Provide the (X, Y) coordinate of the cell's center where the given text is located.  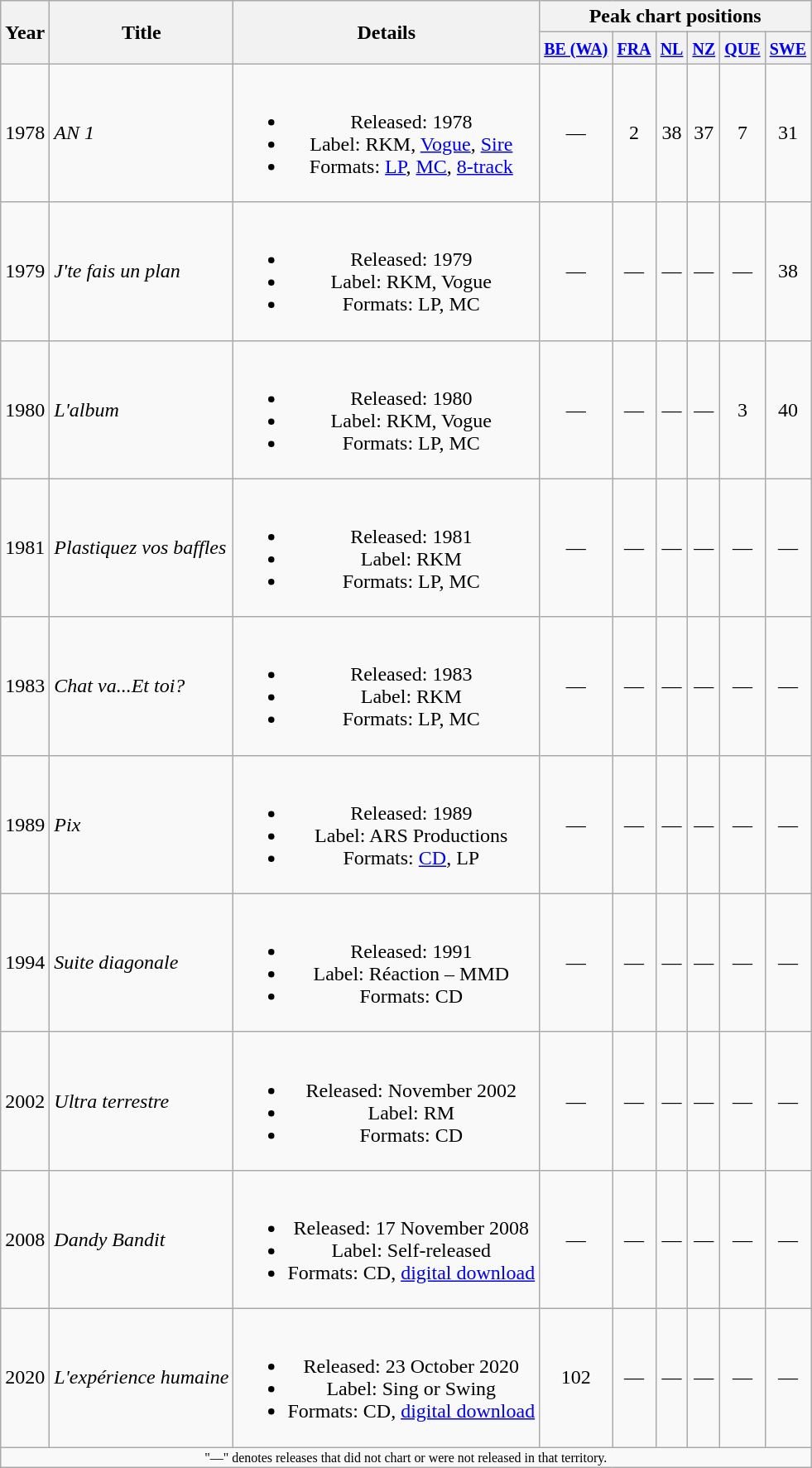
1980 (25, 409)
FRA (634, 48)
1979 (25, 272)
J'te fais un plan (142, 272)
Released: 1981Label: RKMFormats: LP, MC (387, 548)
Released: 1983Label: RKMFormats: LP, MC (387, 686)
Released: 1989Label: ARS ProductionsFormats: CD, LP (387, 825)
1981 (25, 548)
1978 (25, 132)
1994 (25, 962)
Pix (142, 825)
Year (25, 32)
BE (WA) (576, 48)
Chat va...Et toi? (142, 686)
2020 (25, 1378)
Ultra terrestre (142, 1101)
40 (788, 409)
7 (742, 132)
1983 (25, 686)
Dandy Bandit (142, 1239)
31 (788, 132)
NZ (704, 48)
Released: November 2002Label: RMFormats: CD (387, 1101)
3 (742, 409)
2008 (25, 1239)
Released: 23 October 2020Label: Sing or SwingFormats: CD, digital download (387, 1378)
37 (704, 132)
2002 (25, 1101)
SWE (788, 48)
L'expérience humaine (142, 1378)
"—" denotes releases that did not chart or were not released in that territory. (406, 1457)
Released: 1980Label: RKM, VogueFormats: LP, MC (387, 409)
Released: 1991Label: Réaction – MMDFormats: CD (387, 962)
L'album (142, 409)
Suite diagonale (142, 962)
2 (634, 132)
Plastiquez vos baffles (142, 548)
1989 (25, 825)
Released: 1979Label: RKM, VogueFormats: LP, MC (387, 272)
Released: 1978Label: RKM, Vogue, SireFormats: LP, MC, 8-track (387, 132)
Released: 17 November 2008Label: Self-releasedFormats: CD, digital download (387, 1239)
102 (576, 1378)
Title (142, 32)
Peak chart positions (675, 17)
AN 1 (142, 132)
NL (672, 48)
Details (387, 32)
QUE (742, 48)
